Find where the given text appears and provide that cell's center as [x, y] coordinate. 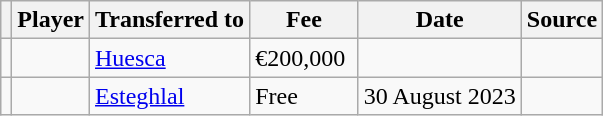
Transferred to [170, 20]
Source [562, 20]
Fee [304, 20]
Player [51, 20]
30 August 2023 [440, 96]
Date [440, 20]
€200,000 [304, 58]
Esteghlal [170, 96]
Huesca [170, 58]
Free [304, 96]
